Search for the cell housing the specified text and yield its [x, y] center coordinate. 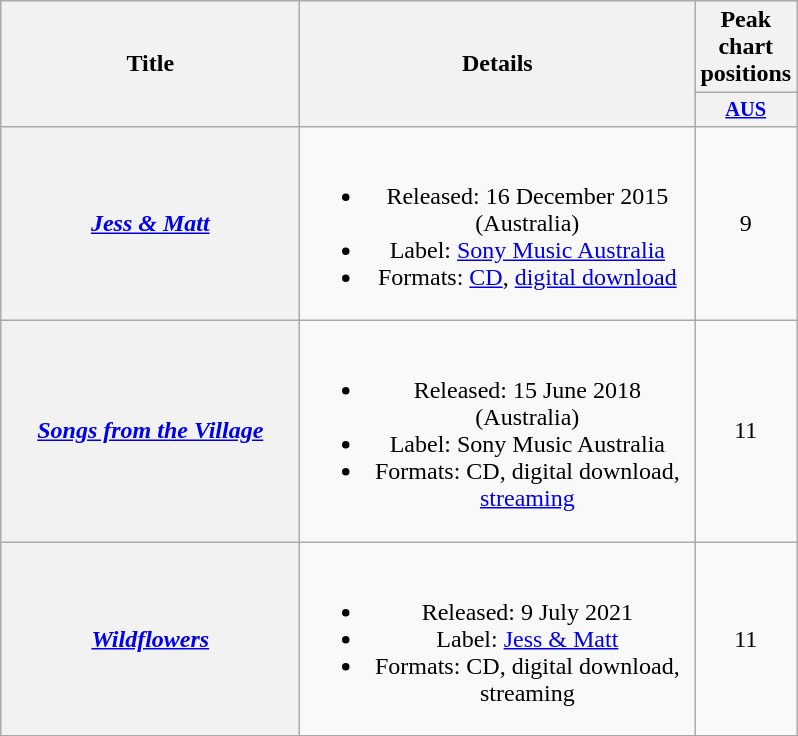
Released: 16 December 2015 (Australia)Label: Sony Music AustraliaFormats: CD, digital download [498, 223]
Wildflowers [150, 639]
Title [150, 64]
Released: 9 July 2021Label: Jess & MattFormats: CD, digital download, streaming [498, 639]
Released: 15 June 2018 (Australia)Label: Sony Music AustraliaFormats: CD, digital download, streaming [498, 432]
Details [498, 64]
Peak chart positions [746, 47]
9 [746, 223]
Songs from the Village [150, 432]
Jess & Matt [150, 223]
AUS [746, 110]
